For the text-containing cell, return its midpoint in [x, y] coordinate format. 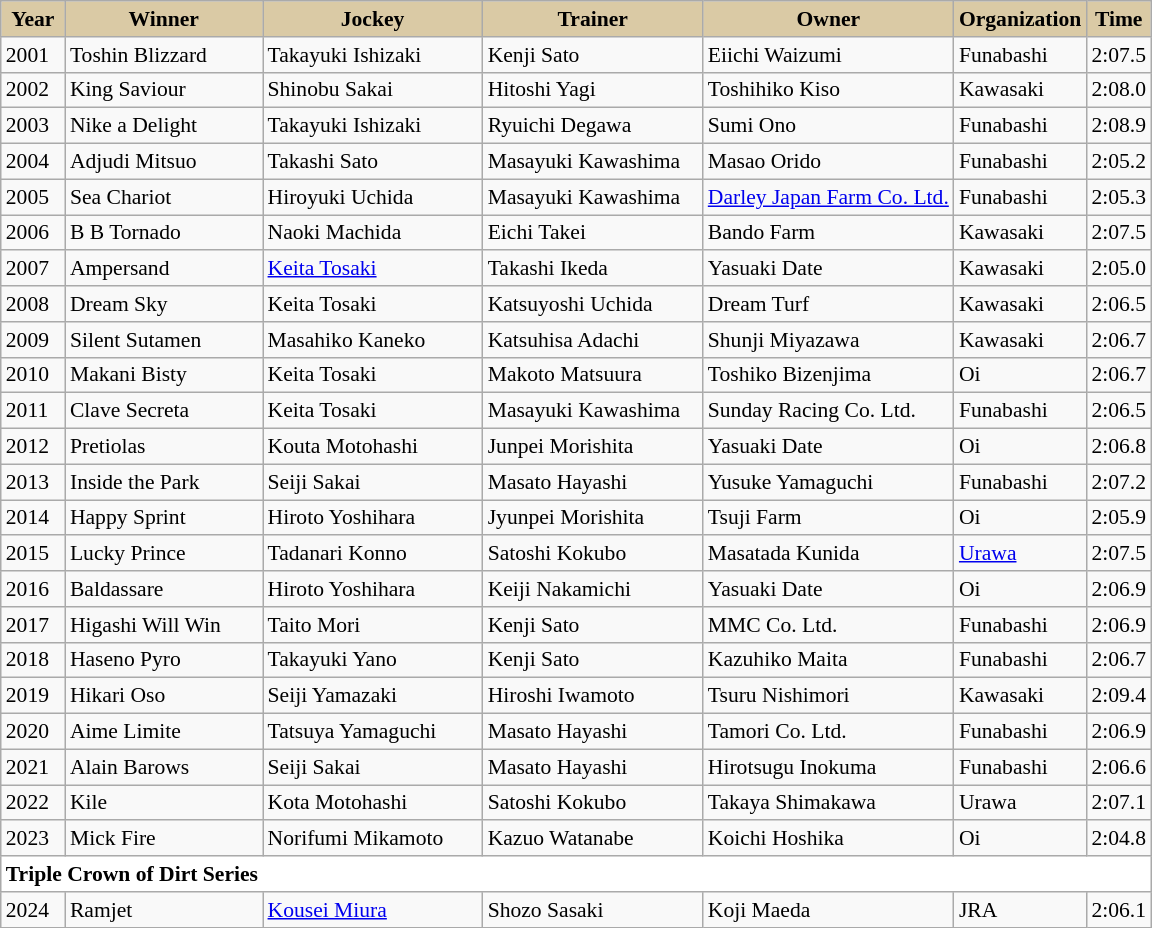
2017 [33, 625]
Eiichi Waizumi [828, 55]
Koichi Hoshika [828, 839]
Darley Japan Farm Co. Ltd. [828, 197]
2:06.6 [1118, 767]
Year [33, 19]
Tamori Co. Ltd. [828, 732]
Takashi Ikeda [593, 269]
2013 [33, 482]
2001 [33, 55]
2009 [33, 340]
2015 [33, 554]
Triple Crown of Dirt Series [576, 874]
2012 [33, 447]
Clave Secreta [164, 411]
Inside the Park [164, 482]
Taito Mori [372, 625]
Ryuichi Degawa [593, 126]
Makoto Matsuura [593, 375]
JRA [1020, 910]
Pretiolas [164, 447]
Alain Barows [164, 767]
2018 [33, 660]
Kazuo Watanabe [593, 839]
Time [1118, 19]
Shunji Miyazawa [828, 340]
2022 [33, 803]
Toshihiko Kiso [828, 90]
Hikari Oso [164, 696]
Mick Fire [164, 839]
2010 [33, 375]
Sunday Racing Co. Ltd. [828, 411]
2020 [33, 732]
2:06.1 [1118, 910]
Dream Turf [828, 304]
Takayuki Yano [372, 660]
Tsuru Nishimori [828, 696]
2:07.2 [1118, 482]
Nike a Delight [164, 126]
Hiroyuki Uchida [372, 197]
MMC Co. Ltd. [828, 625]
Yusuke Yamaguchi [828, 482]
Kazuhiko Maita [828, 660]
Makani Bisty [164, 375]
2024 [33, 910]
Junpei Morishita [593, 447]
Jockey [372, 19]
King Saviour [164, 90]
2:08.9 [1118, 126]
Keiji Nakamichi [593, 589]
Masahiko Kaneko [372, 340]
2016 [33, 589]
Naoki Machida [372, 233]
Eichi Takei [593, 233]
Aime Limite [164, 732]
2011 [33, 411]
Shinobu Sakai [372, 90]
Toshiko Bizenjima [828, 375]
Masao Orido [828, 162]
Organization [1020, 19]
Norifumi Mikamoto [372, 839]
Sea Chariot [164, 197]
Ampersand [164, 269]
2:09.4 [1118, 696]
Tatsuya Yamaguchi [372, 732]
Happy Sprint [164, 518]
Kota Motohashi [372, 803]
Sumi Ono [828, 126]
2019 [33, 696]
Tadanari Konno [372, 554]
Tsuji Farm [828, 518]
Ramjet [164, 910]
Kile [164, 803]
2:05.2 [1118, 162]
2:08.0 [1118, 90]
Hitoshi Yagi [593, 90]
2:05.0 [1118, 269]
2:04.8 [1118, 839]
2:05.9 [1118, 518]
Bando Farm [828, 233]
2014 [33, 518]
Hirotsugu Inokuma [828, 767]
Lucky Prince [164, 554]
Higashi Will Win [164, 625]
2:07.1 [1118, 803]
2002 [33, 90]
Kousei Miura [372, 910]
2:05.3 [1118, 197]
2021 [33, 767]
Baldassare [164, 589]
Kouta Motohashi [372, 447]
B B Tornado [164, 233]
Haseno Pyro [164, 660]
Takaya Shimakawa [828, 803]
2006 [33, 233]
Katsuyoshi Uchida [593, 304]
Seiji Yamazaki [372, 696]
Toshin Blizzard [164, 55]
2005 [33, 197]
Hiroshi Iwamoto [593, 696]
2004 [33, 162]
Takashi Sato [372, 162]
Masatada Kunida [828, 554]
2008 [33, 304]
Jyunpei Morishita [593, 518]
2:06.8 [1118, 447]
Shozo Sasaki [593, 910]
Silent Sutamen [164, 340]
Dream Sky [164, 304]
2007 [33, 269]
Winner [164, 19]
Koji Maeda [828, 910]
2003 [33, 126]
Katsuhisa Adachi [593, 340]
Owner [828, 19]
Trainer [593, 19]
Adjudi Mitsuo [164, 162]
2023 [33, 839]
